Pinpoint the cell where the given text exists, returning its [x, y] midpoint coordinate. 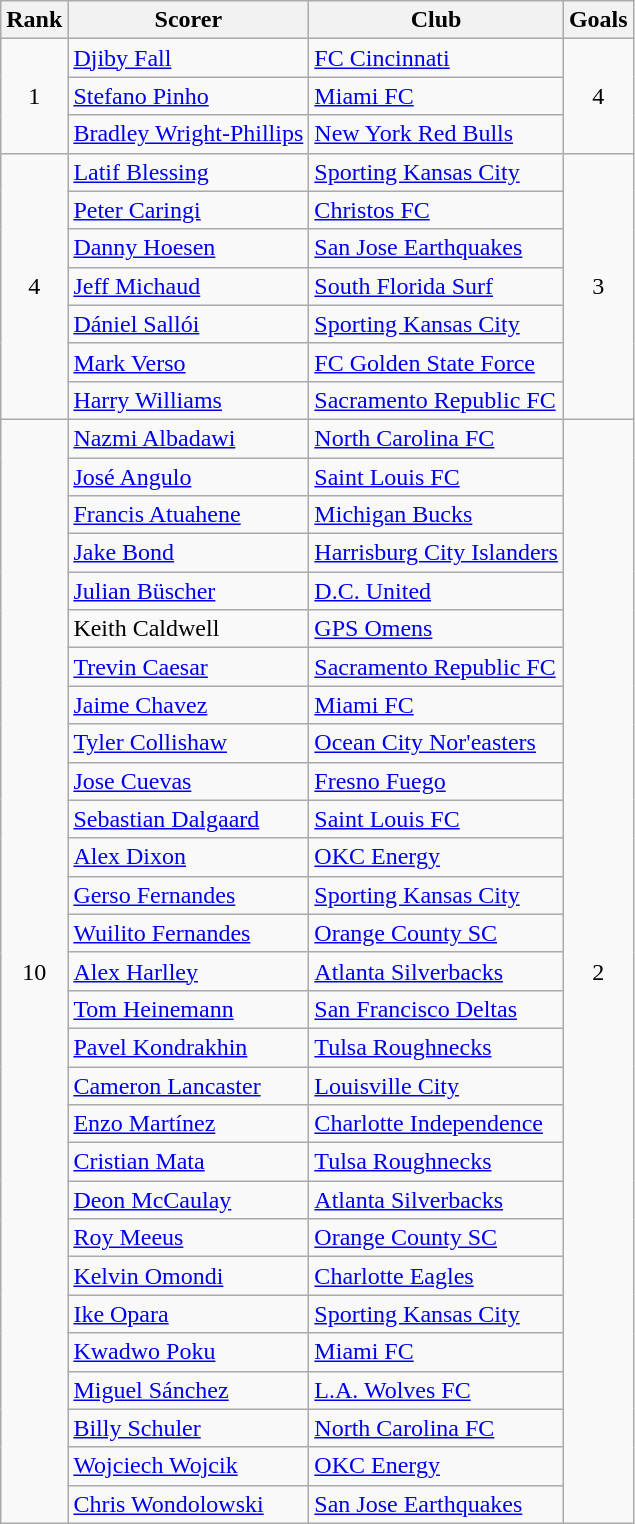
FC Golden State Force [436, 362]
Djiby Fall [188, 58]
Jeff Michaud [188, 286]
2 [598, 971]
Danny Hoesen [188, 248]
Stefano Pinho [188, 96]
Charlotte Eagles [436, 1276]
GPS Omens [436, 629]
Chris Wondolowski [188, 1504]
José Angulo [188, 477]
Goals [598, 20]
Keith Caldwell [188, 629]
Gerso Fernandes [188, 895]
1 [34, 96]
Jake Bond [188, 553]
Louisville City [436, 1085]
Cristian Mata [188, 1162]
Alex Dixon [188, 857]
Jaime Chavez [188, 705]
Scorer [188, 20]
San Francisco Deltas [436, 1009]
Dániel Sallói [188, 324]
Harry Williams [188, 400]
Club [436, 20]
Billy Schuler [188, 1428]
L.A. Wolves FC [436, 1390]
Peter Caringi [188, 210]
Bradley Wright-Phillips [188, 134]
Deon McCaulay [188, 1200]
Ike Opara [188, 1314]
Rank [34, 20]
10 [34, 971]
Trevin Caesar [188, 667]
Wojciech Wojcik [188, 1466]
Sebastian Dalgaard [188, 819]
Enzo Martínez [188, 1124]
Kelvin Omondi [188, 1276]
Nazmi Albadawi [188, 438]
Ocean City Nor'easters [436, 743]
Kwadwo Poku [188, 1352]
Fresno Fuego [436, 781]
New York Red Bulls [436, 134]
Charlotte Independence [436, 1124]
D.C. United [436, 591]
Cameron Lancaster [188, 1085]
3 [598, 286]
Michigan Bucks [436, 515]
Alex Harlley [188, 971]
Latif Blessing [188, 172]
Harrisburg City Islanders [436, 553]
Julian Büscher [188, 591]
Pavel Kondrakhin [188, 1047]
Francis Atuahene [188, 515]
Jose Cuevas [188, 781]
Tyler Collishaw [188, 743]
South Florida Surf [436, 286]
Christos FC [436, 210]
FC Cincinnati [436, 58]
Tom Heinemann [188, 1009]
Roy Meeus [188, 1238]
Mark Verso [188, 362]
Miguel Sánchez [188, 1390]
Wuilito Fernandes [188, 933]
